Pinpoint the cell where the given text exists, returning its (x, y) midpoint coordinate. 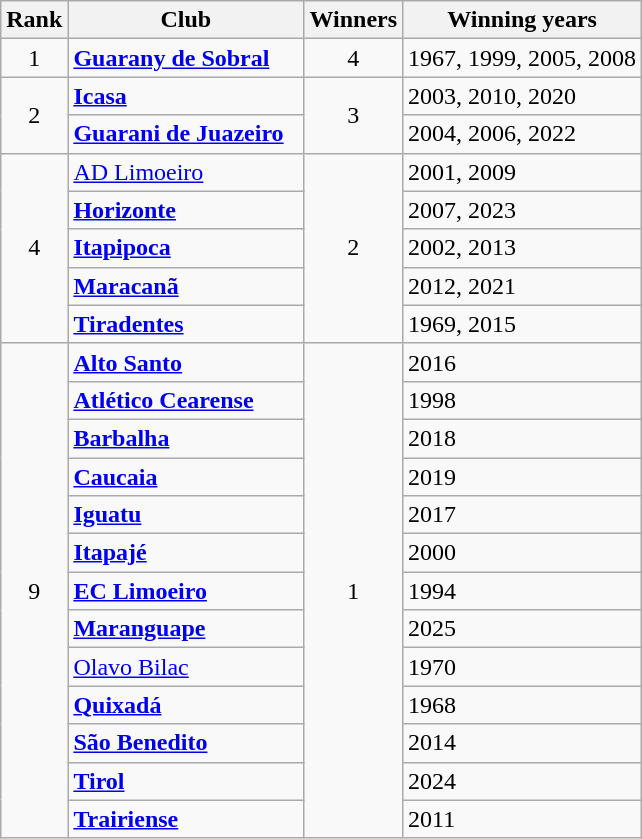
Alto Santo (186, 362)
1998 (522, 400)
3 (354, 115)
2016 (522, 362)
São Benedito (186, 743)
Iguatu (186, 515)
Maranguape (186, 629)
Guarani de Juazeiro (186, 134)
2017 (522, 515)
2024 (522, 781)
Quixadá (186, 705)
Tiradentes (186, 324)
Winning years (522, 20)
2003, 2010, 2020 (522, 96)
9 (34, 590)
2019 (522, 477)
Itapipoca (186, 248)
2014 (522, 743)
2000 (522, 553)
Caucaia (186, 477)
Horizonte (186, 210)
Atlético Cearense (186, 400)
Icasa (186, 96)
2012, 2021 (522, 286)
2002, 2013 (522, 248)
2004, 2006, 2022 (522, 134)
Club (186, 20)
Trairiense (186, 819)
AD Limoeiro (186, 172)
2001, 2009 (522, 172)
2018 (522, 438)
1970 (522, 667)
Winners (354, 20)
2011 (522, 819)
Tirol (186, 781)
2025 (522, 629)
2007, 2023 (522, 210)
EC Limoeiro (186, 591)
1968 (522, 705)
Maracanã (186, 286)
Barbalha (186, 438)
Itapajé (186, 553)
Olavo Bilac (186, 667)
Guarany de Sobral (186, 58)
Rank (34, 20)
1994 (522, 591)
1967, 1999, 2005, 2008 (522, 58)
1969, 2015 (522, 324)
